Determine the (x, y) coordinate at the center of the cell enclosing the given text.  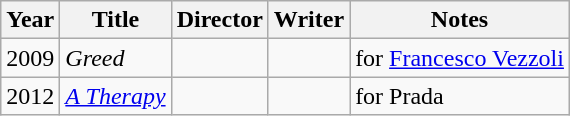
Title (116, 20)
Director (220, 20)
2012 (30, 96)
Greed (116, 58)
for Prada (460, 96)
A Therapy (116, 96)
for Francesco Vezzoli (460, 58)
Notes (460, 20)
Writer (308, 20)
Year (30, 20)
2009 (30, 58)
